Extract the [X, Y] coordinate from the center of the cell holding the provided text.  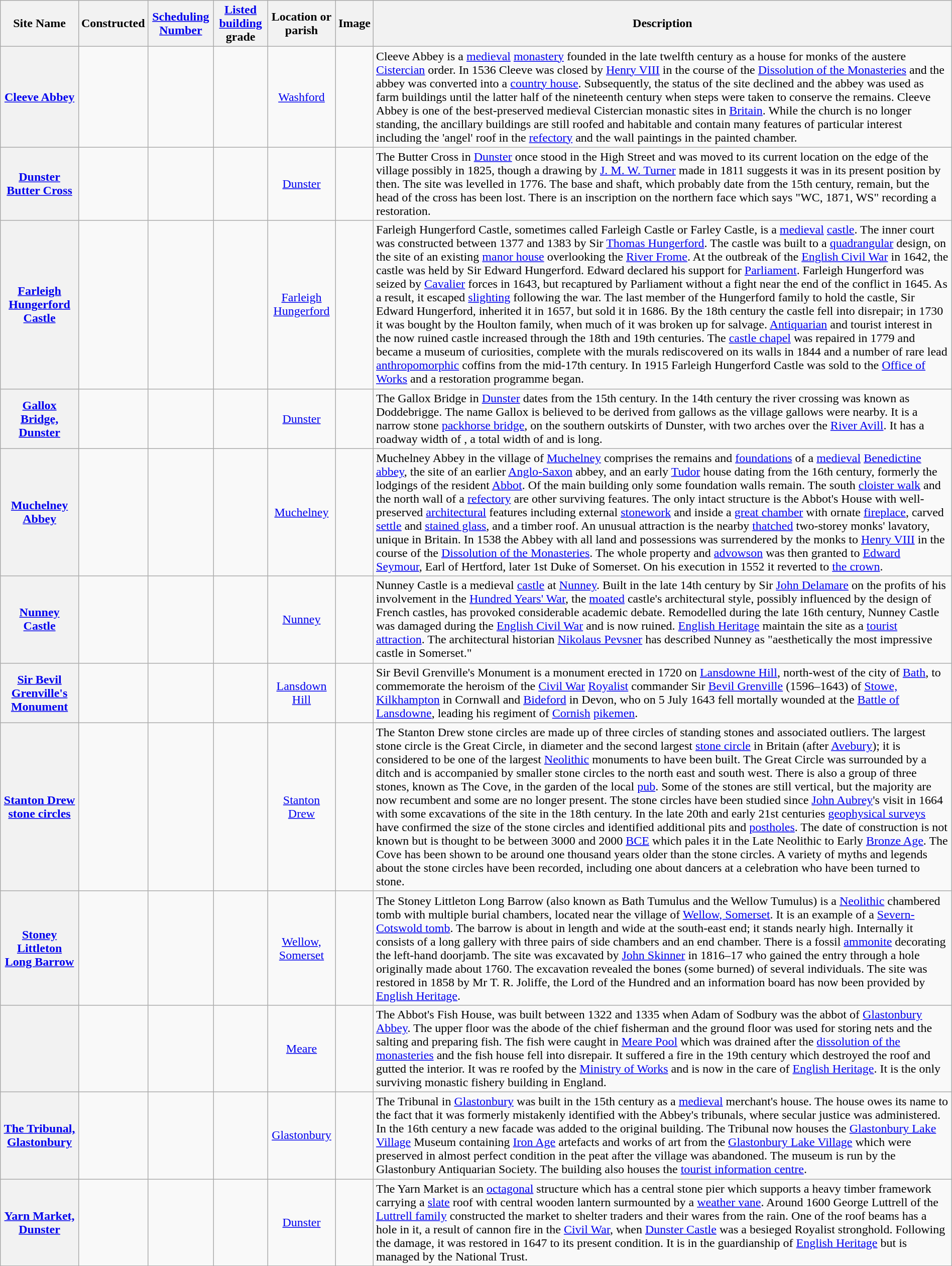
Yarn Market, Dunster [40, 1222]
Stoney Littleton Long Barrow [40, 948]
Farleigh Hungerford Castle [40, 304]
Glastonbury [302, 1135]
Washford [302, 97]
Stanton Drew [302, 807]
Scheduling Number [181, 24]
Lansdown Hill [302, 693]
Farleigh Hungerford [302, 304]
Meare [302, 1049]
Listed building grade [241, 24]
Muchelney [302, 512]
Stanton Drew stone circles [40, 807]
Gallox Bridge, Dunster [40, 419]
Nunney [302, 620]
Nunney Castle [40, 620]
Location or parish [302, 24]
Image [354, 24]
Muchelney Abbey [40, 512]
Wellow, Somerset [302, 948]
Description [663, 24]
Sir Bevil Grenville's Monument [40, 693]
Dunster Butter Cross [40, 184]
Constructed [113, 24]
Cleeve Abbey [40, 97]
The Tribunal, Glastonbury [40, 1135]
Site Name [40, 24]
